Extract the (x, y) coordinate from the center of the cell holding the provided text.  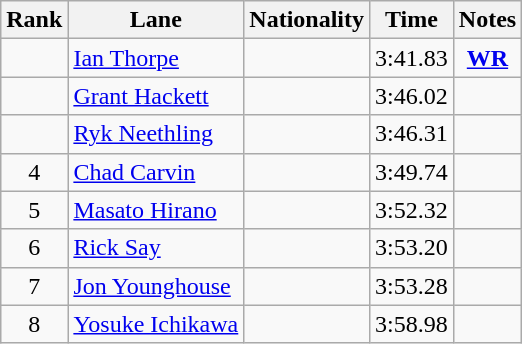
Grant Hackett (156, 96)
Time (412, 20)
Rick Say (156, 248)
3:53.28 (412, 286)
3:58.98 (412, 324)
Yosuke Ichikawa (156, 324)
Ryk Neethling (156, 134)
6 (34, 248)
3:41.83 (412, 58)
Jon Younghouse (156, 286)
Notes (487, 20)
3:46.31 (412, 134)
WR (487, 58)
3:49.74 (412, 172)
Ian Thorpe (156, 58)
3:46.02 (412, 96)
Lane (156, 20)
5 (34, 210)
Rank (34, 20)
7 (34, 286)
8 (34, 324)
3:52.32 (412, 210)
Masato Hirano (156, 210)
Nationality (307, 20)
3:53.20 (412, 248)
4 (34, 172)
Chad Carvin (156, 172)
